From the cell containing the given text, extract its center point as [x, y] coordinate. 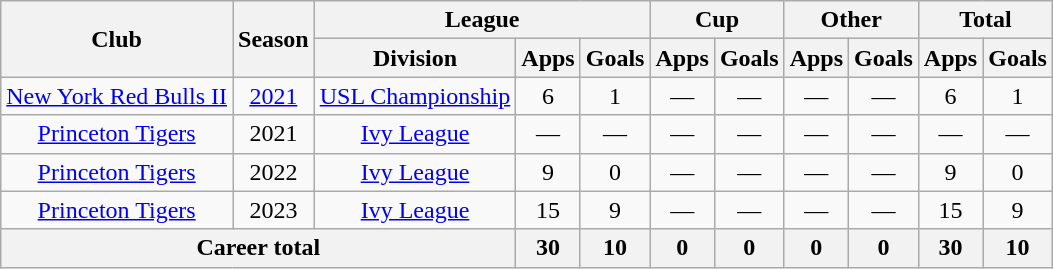
New York Red Bulls II [117, 96]
Division [415, 58]
Other [851, 20]
Cup [717, 20]
Career total [258, 248]
USL Championship [415, 96]
2023 [273, 210]
Season [273, 39]
Total [985, 20]
League [482, 20]
Club [117, 39]
2022 [273, 172]
